Identify which cell holds the provided text, then report its (x, y) central coordinate. 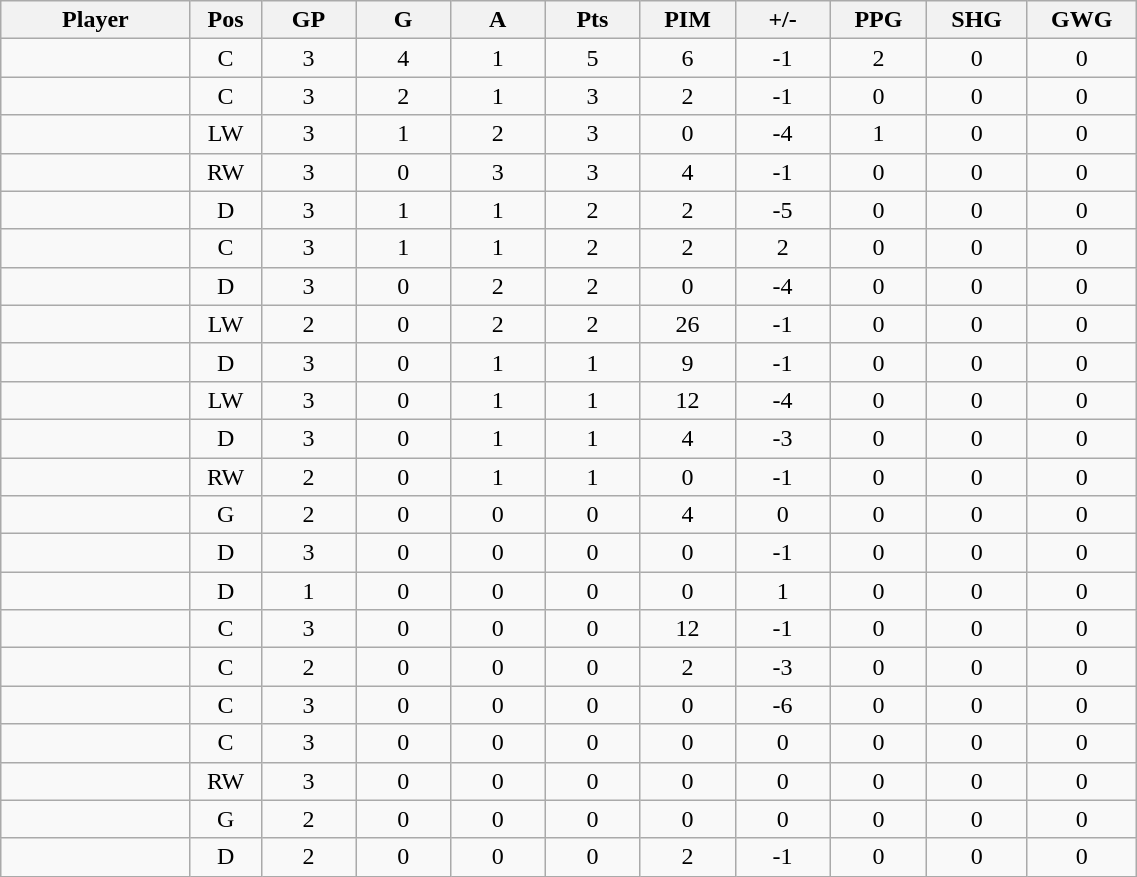
9 (688, 362)
-5 (782, 210)
GWG (1081, 20)
GP (308, 20)
5 (592, 58)
PPG (878, 20)
SHG (977, 20)
26 (688, 324)
Pts (592, 20)
PIM (688, 20)
+/- (782, 20)
6 (688, 58)
A (498, 20)
Player (96, 20)
Pos (226, 20)
-6 (782, 705)
